Scan for the cell matching the given text and deliver its [X, Y] coordinate at center. 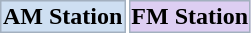
FM Station [190, 16]
AM Station [62, 16]
